Scan for the cell matching the given text and deliver its [X, Y] coordinate at center. 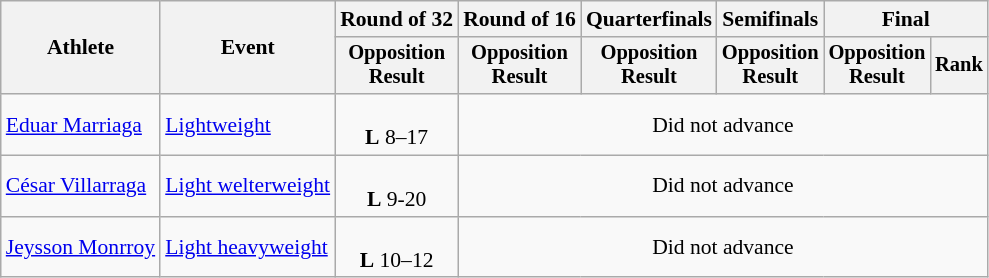
Semifinals [770, 19]
Eduar Marriaga [80, 124]
Light heavyweight [248, 248]
Athlete [80, 48]
Rank [959, 66]
L 9-20 [396, 186]
L 8–17 [396, 124]
Event [248, 48]
Quarterfinals [649, 19]
Jeysson Monrroy [80, 248]
Final [906, 19]
César Villarraga [80, 186]
Lightweight [248, 124]
Round of 32 [396, 19]
L 10–12 [396, 248]
Round of 16 [520, 19]
Light welterweight [248, 186]
